Search for the cell housing the specified text and yield its (X, Y) center coordinate. 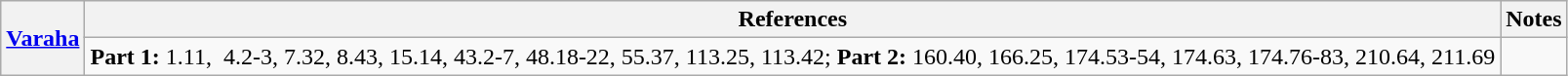
Part 1: 1.11, 4.2-3, 7.32, 8.43, 15.14, 43.2-7, 48.18-22, 55.37, 113.25, 113.42; Part 2: 160.40, 166.25, 174.53-54, 174.63, 174.76-83, 210.64, 211.69 (792, 57)
Varaha (43, 38)
References (792, 19)
Notes (1534, 19)
